Locate the cell with the specified text and output its [X, Y] center coordinate. 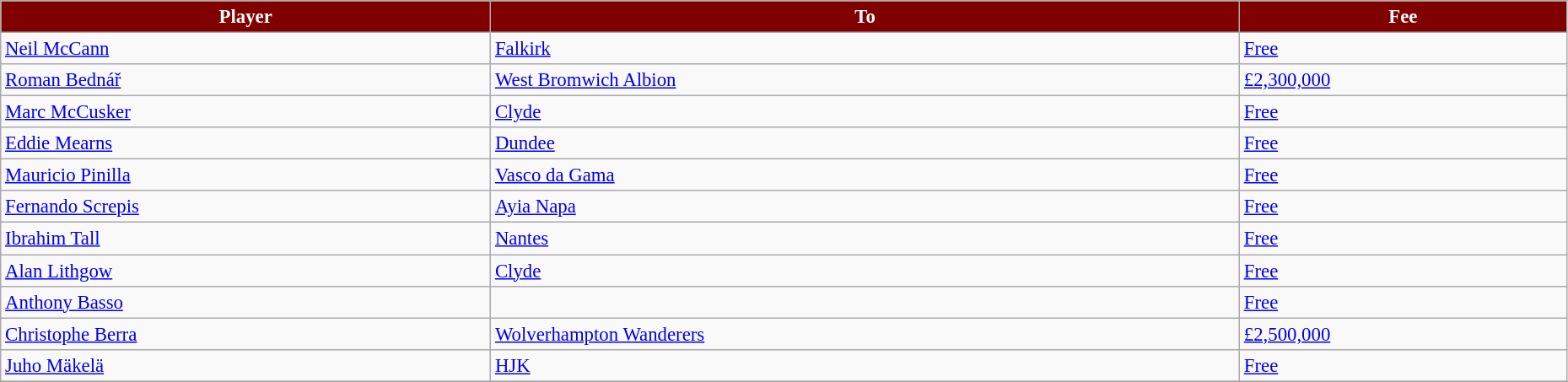
Neil McCann [246, 49]
Fernando Screpis [246, 207]
Alan Lithgow [246, 271]
Fee [1403, 17]
Marc McCusker [246, 112]
Dundee [865, 143]
Falkirk [865, 49]
Christophe Berra [246, 334]
£2,300,000 [1403, 80]
Ibrahim Tall [246, 239]
To [865, 17]
Anthony Basso [246, 302]
Ayia Napa [865, 207]
Wolverhampton Wanderers [865, 334]
West Bromwich Albion [865, 80]
Eddie Mearns [246, 143]
Roman Bednář [246, 80]
Vasco da Gama [865, 175]
Nantes [865, 239]
Mauricio Pinilla [246, 175]
Player [246, 17]
Juho Mäkelä [246, 365]
£2,500,000 [1403, 334]
HJK [865, 365]
